Return (X, Y) of the center of cell containing provided text 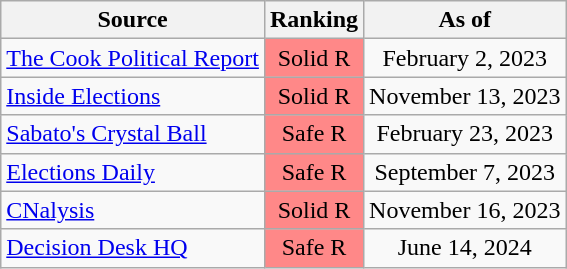
Source (133, 20)
November 16, 2023 (465, 210)
Decision Desk HQ (133, 248)
As of (465, 20)
September 7, 2023 (465, 172)
CNalysis (133, 210)
Elections Daily (133, 172)
The Cook Political Report (133, 58)
June 14, 2024 (465, 248)
Sabato's Crystal Ball (133, 134)
Inside Elections (133, 96)
Ranking (314, 20)
November 13, 2023 (465, 96)
February 23, 2023 (465, 134)
February 2, 2023 (465, 58)
